Pinpoint the cell where the given text exists, returning its [x, y] midpoint coordinate. 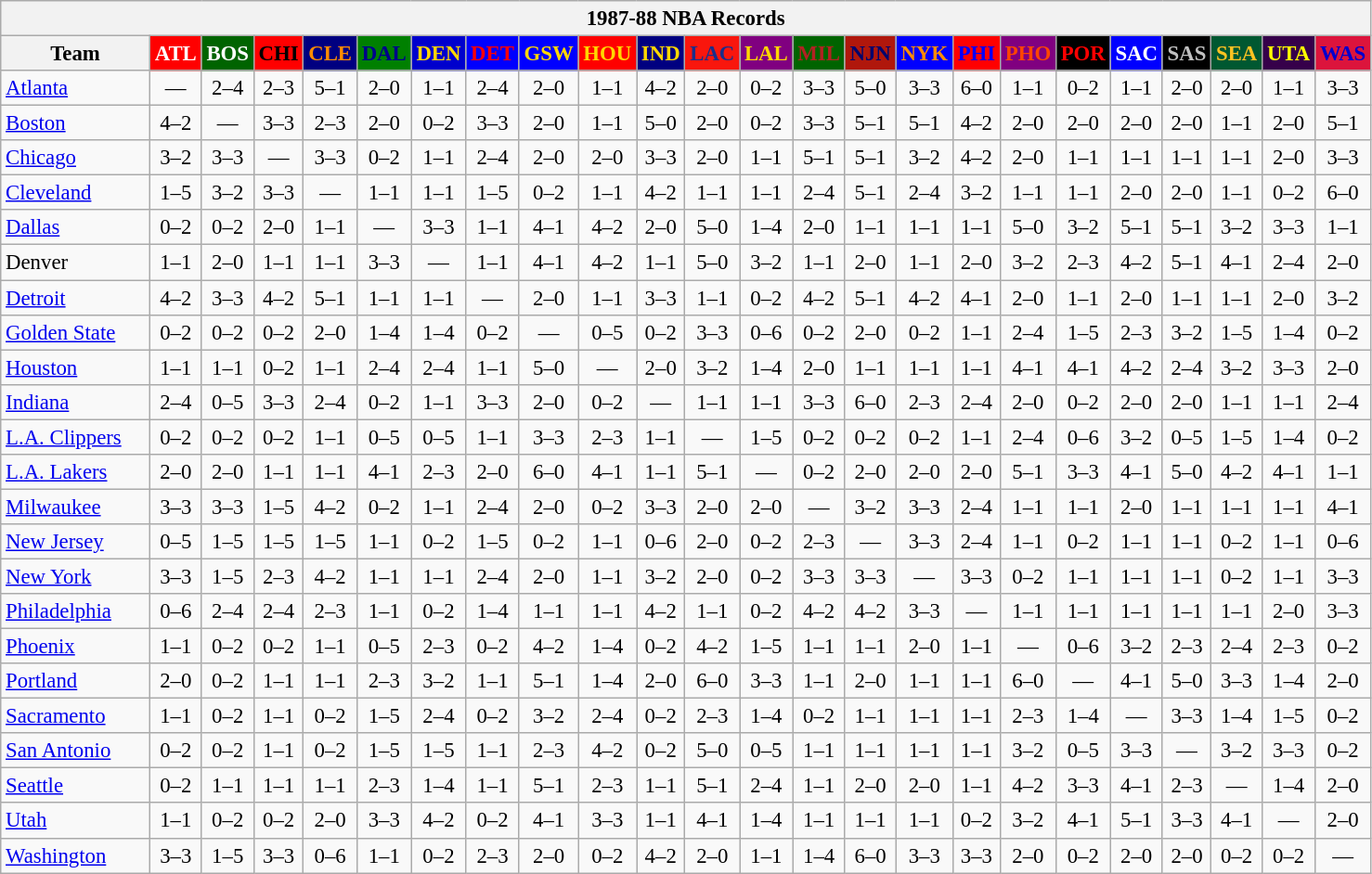
San Antonio [76, 751]
Philadelphia [76, 611]
Denver [76, 263]
Detroit [76, 298]
Team [76, 54]
Dallas [76, 227]
Boston [76, 123]
Sacramento [76, 716]
L.A. Lakers [76, 472]
IND [661, 54]
LAC [713, 54]
1987-88 NBA Records [686, 19]
Indiana [76, 402]
Portland [76, 681]
DEN [438, 54]
SAC [1136, 54]
Cleveland [76, 193]
Seattle [76, 786]
CLE [330, 54]
BOS [227, 54]
PHO [1028, 54]
L.A. Clippers [76, 437]
SEA [1236, 54]
SAS [1186, 54]
POR [1082, 54]
GSW [549, 54]
Atlanta [76, 88]
DAL [384, 54]
LAL [767, 54]
Houston [76, 367]
HOU [607, 54]
DET [492, 54]
PHI [977, 54]
ATL [175, 54]
MIL [819, 54]
CHI [278, 54]
NYK [925, 54]
Utah [76, 821]
New Jersey [76, 542]
Phoenix [76, 647]
UTA [1288, 54]
Golden State [76, 332]
Milwaukee [76, 507]
NJN [871, 54]
Chicago [76, 158]
New York [76, 576]
Washington [76, 855]
WAS [1343, 54]
